Provide the (x, y) coordinate of the cell's center where the given text is located.  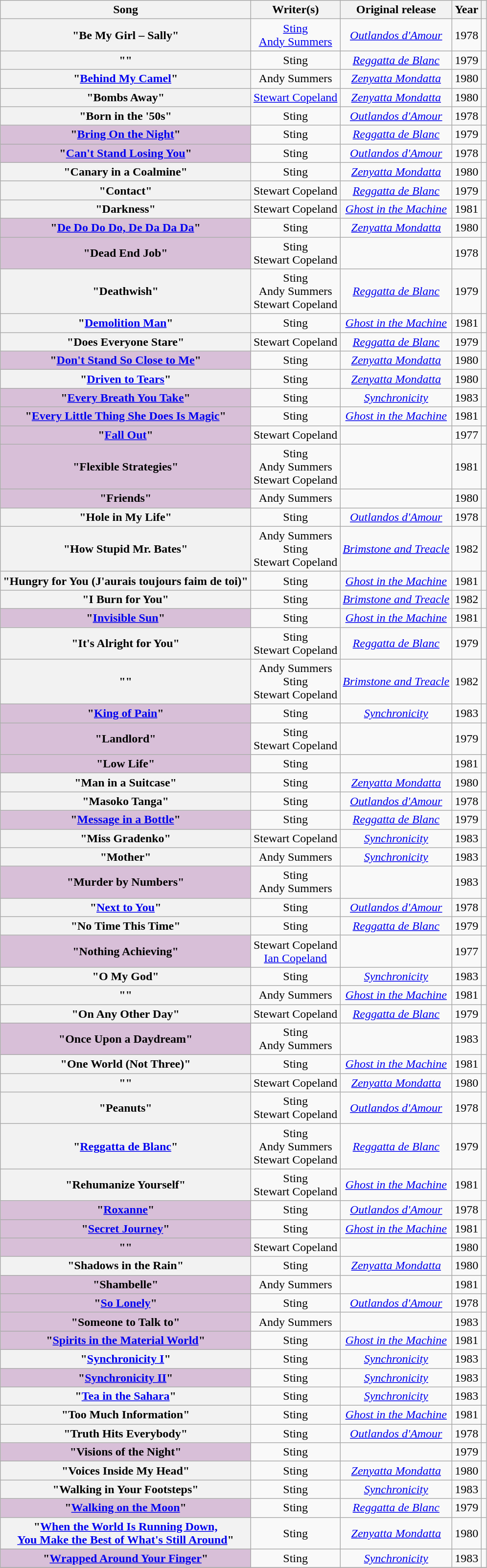
"Someone to Talk to" (126, 1322)
"Miss Gradenko" (126, 838)
"Mother" (126, 857)
"Reggatta de Blanc" (126, 1146)
"O My God" (126, 976)
"Hungry for You (J'aurais toujours faim de toi)" (126, 581)
"Low Life" (126, 764)
"On Any Other Day" (126, 1014)
"Next to You" (126, 907)
"Does Everyone Stare" (126, 342)
"Invisible Sun" (126, 618)
Song (126, 10)
"When the World Is Running Down,You Make the Best of What's Still Around" (126, 1533)
"Canary in a Coalmine" (126, 172)
"Shambelle" (126, 1284)
Writer(s) (295, 10)
"One World (Not Three)" (126, 1064)
"Dead End Job" (126, 252)
"Masoko Tanga" (126, 801)
"Peanuts" (126, 1108)
"Born in the '50s" (126, 116)
"Shadows in the Rain" (126, 1266)
"So Lonely" (126, 1303)
"It's Alright for You" (126, 643)
"Walking in Your Footsteps" (126, 1489)
"Too Much Information" (126, 1415)
"Darkness" (126, 209)
"How Stupid Mr. Bates" (126, 549)
"Driven to Tears" (126, 379)
"Synchronicity II" (126, 1378)
"Spirits in the Material World" (126, 1340)
Original release (396, 10)
"Visions of the Night" (126, 1452)
"Walking on the Moon" (126, 1508)
"I Burn for You" (126, 599)
"Bring On the Night" (126, 134)
"Roxanne" (126, 1210)
"Murder by Numbers" (126, 882)
"Demolition Man" (126, 323)
"Behind My Camel" (126, 79)
"Truth Hits Everybody" (126, 1434)
"Friends" (126, 498)
"Contact" (126, 190)
"De Do Do Do, De Da Da Da" (126, 227)
"No Time This Time" (126, 926)
"Rehumanize Yourself" (126, 1185)
"Fall Out" (126, 435)
"Every Breath You Take" (126, 398)
"King of Pain" (126, 714)
"Voices Inside My Head" (126, 1471)
"Message in a Bottle" (126, 820)
"Be My Girl – Sally" (126, 35)
"Deathwish" (126, 291)
"Bombs Away" (126, 97)
"Don't Stand So Close to Me" (126, 360)
"Landlord" (126, 739)
"Secret Journey" (126, 1229)
"Can't Stand Losing You" (126, 153)
"Flexible Strategies" (126, 467)
"Wrapped Around Your Finger" (126, 1558)
Stewart CopelandIan Copeland (295, 951)
"Synchronicity I" (126, 1359)
"Man in a Suitcase" (126, 783)
"Hole in My Life" (126, 517)
"Nothing Achieving" (126, 951)
"Every Little Thing She Does Is Magic" (126, 416)
Year (467, 10)
"Tea in the Sahara" (126, 1396)
"Once Upon a Daydream" (126, 1039)
